Capture the cell that displays the provided text and extract its [x, y] central coordinate. 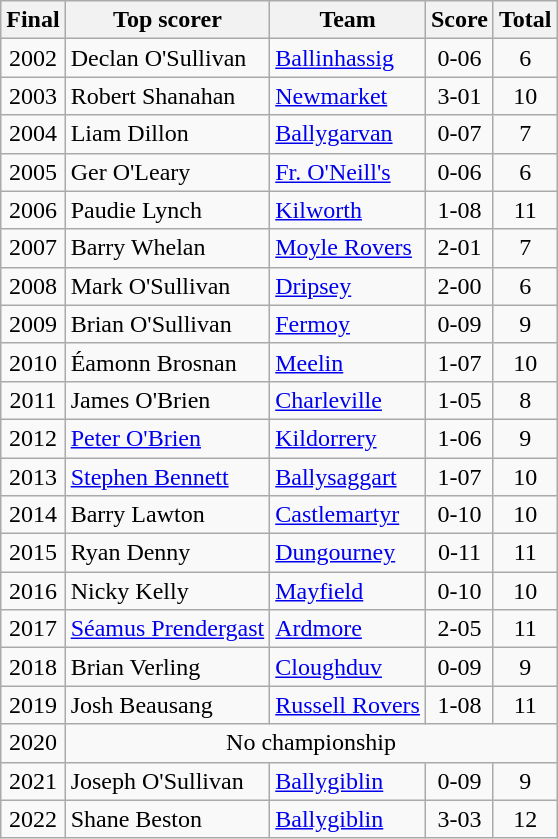
Fermoy [348, 324]
1-06 [459, 438]
James O'Brien [168, 400]
No championship [311, 743]
2020 [33, 743]
2011 [33, 400]
1-05 [459, 400]
2013 [33, 477]
2014 [33, 515]
Meelin [348, 362]
2003 [33, 96]
Ballysaggart [348, 477]
Cloughduv [348, 667]
Final [33, 20]
2-05 [459, 629]
2022 [33, 819]
Joseph O'Sullivan [168, 781]
2006 [33, 210]
Moyle Rovers [348, 248]
2005 [33, 172]
2009 [33, 324]
Declan O'Sullivan [168, 58]
Kilworth [348, 210]
Brian Verling [168, 667]
2018 [33, 667]
2004 [33, 134]
Russell Rovers [348, 705]
Éamonn Brosnan [168, 362]
Team [348, 20]
Dungourney [348, 553]
Ryan Denny [168, 553]
2010 [33, 362]
12 [525, 819]
Liam Dillon [168, 134]
Top scorer [168, 20]
2-01 [459, 248]
Stephen Bennett [168, 477]
2002 [33, 58]
Josh Beausang [168, 705]
Ardmore [348, 629]
Mark O'Sullivan [168, 286]
Score [459, 20]
0-07 [459, 134]
Ballygarvan [348, 134]
2017 [33, 629]
Barry Whelan [168, 248]
8 [525, 400]
2019 [33, 705]
Ballinhassig [348, 58]
2021 [33, 781]
0-11 [459, 553]
Paudie Lynch [168, 210]
2007 [33, 248]
2016 [33, 591]
Castlemartyr [348, 515]
Shane Beston [168, 819]
2012 [33, 438]
2-00 [459, 286]
Charleville [348, 400]
Total [525, 20]
Brian O'Sullivan [168, 324]
2015 [33, 553]
Dripsey [348, 286]
Robert Shanahan [168, 96]
Peter O'Brien [168, 438]
Barry Lawton [168, 515]
2008 [33, 286]
Newmarket [348, 96]
Ger O'Leary [168, 172]
Séamus Prendergast [168, 629]
Kildorrery [348, 438]
3-03 [459, 819]
Nicky Kelly [168, 591]
3-01 [459, 96]
Fr. O'Neill's [348, 172]
Mayfield [348, 591]
